Output the (X, Y) coordinate of the center of the cell containing the given text.  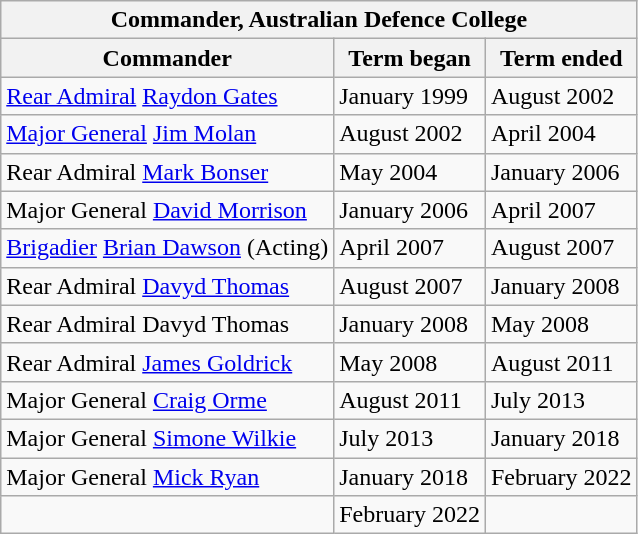
Rear Admiral Raydon Gates (168, 96)
Term began (410, 58)
Commander (168, 58)
Major General Craig Orme (168, 400)
May 2004 (410, 172)
Rear Admiral Mark Bonser (168, 172)
January 1999 (410, 96)
Rear Admiral James Goldrick (168, 362)
Major General Mick Ryan (168, 477)
Major General David Morrison (168, 210)
Major General Simone Wilkie (168, 438)
Brigadier Brian Dawson (Acting) (168, 248)
April 2004 (561, 134)
Commander, Australian Defence College (319, 20)
Term ended (561, 58)
Major General Jim Molan (168, 134)
